Scan for the cell matching the given text and deliver its (X, Y) coordinate at center. 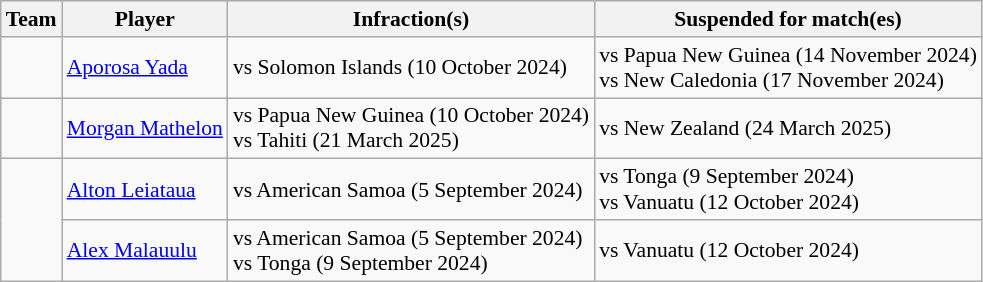
Team (32, 19)
Alex Malauulu (145, 250)
Alton Leiataua (145, 190)
vs New Zealand (24 March 2025) (788, 128)
vs Papua New Guinea (10 October 2024) vs Tahiti (21 March 2025) (411, 128)
vs Solomon Islands (10 October 2024) (411, 68)
vs American Samoa (5 September 2024) vs Tonga (9 September 2024) (411, 250)
vs Vanuatu (12 October 2024) (788, 250)
vs Tonga (9 September 2024)vs Vanuatu (12 October 2024) (788, 190)
vs American Samoa (5 September 2024) (411, 190)
Suspended for match(es) (788, 19)
Player (145, 19)
Aporosa Yada (145, 68)
Morgan Mathelon (145, 128)
vs Papua New Guinea (14 November 2024)vs New Caledonia (17 November 2024) (788, 68)
Infraction(s) (411, 19)
